Scan for the cell matching the given text and deliver its (x, y) coordinate at center. 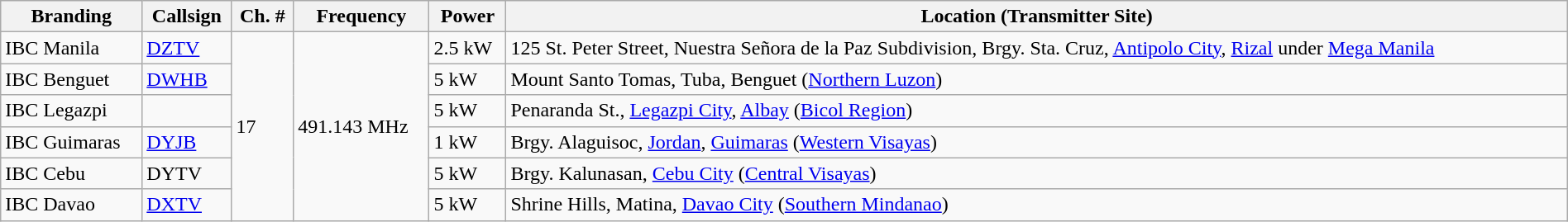
DYJB (187, 142)
Shrine Hills, Matina, Davao City (Southern Mindanao) (1037, 205)
DZTV (187, 48)
DWHB (187, 79)
Location (Transmitter Site) (1037, 17)
IBC Manila (71, 48)
IBC Legazpi (71, 111)
Frequency (361, 17)
IBC Davao (71, 205)
Brgy. Alaguisoc, Jordan, Guimaras (Western Visayas) (1037, 142)
IBC Benguet (71, 79)
IBC Guimaras (71, 142)
1 kW (468, 142)
Branding (71, 17)
Ch. # (263, 17)
2.5 kW (468, 48)
17 (263, 126)
Power (468, 17)
125 St. Peter Street, Nuestra Señora de la Paz Subdivision, Brgy. Sta. Cruz, Antipolo City, Rizal under Mega Manila (1037, 48)
Penaranda St., Legazpi City, Albay (Bicol Region) (1037, 111)
Brgy. Kalunasan, Cebu City (Central Visayas) (1037, 173)
IBC Cebu (71, 173)
DXTV (187, 205)
DYTV (187, 173)
Callsign (187, 17)
491.143 MHz (361, 126)
Mount Santo Tomas, Tuba, Benguet (Northern Luzon) (1037, 79)
